Search for the cell housing the specified text and yield its (X, Y) center coordinate. 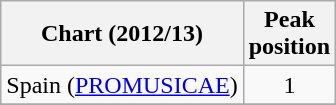
1 (289, 85)
Peakposition (289, 34)
Chart (2012/13) (122, 34)
Spain (PROMUSICAE) (122, 85)
